Pinpoint the cell where the given text exists, returning its (x, y) midpoint coordinate. 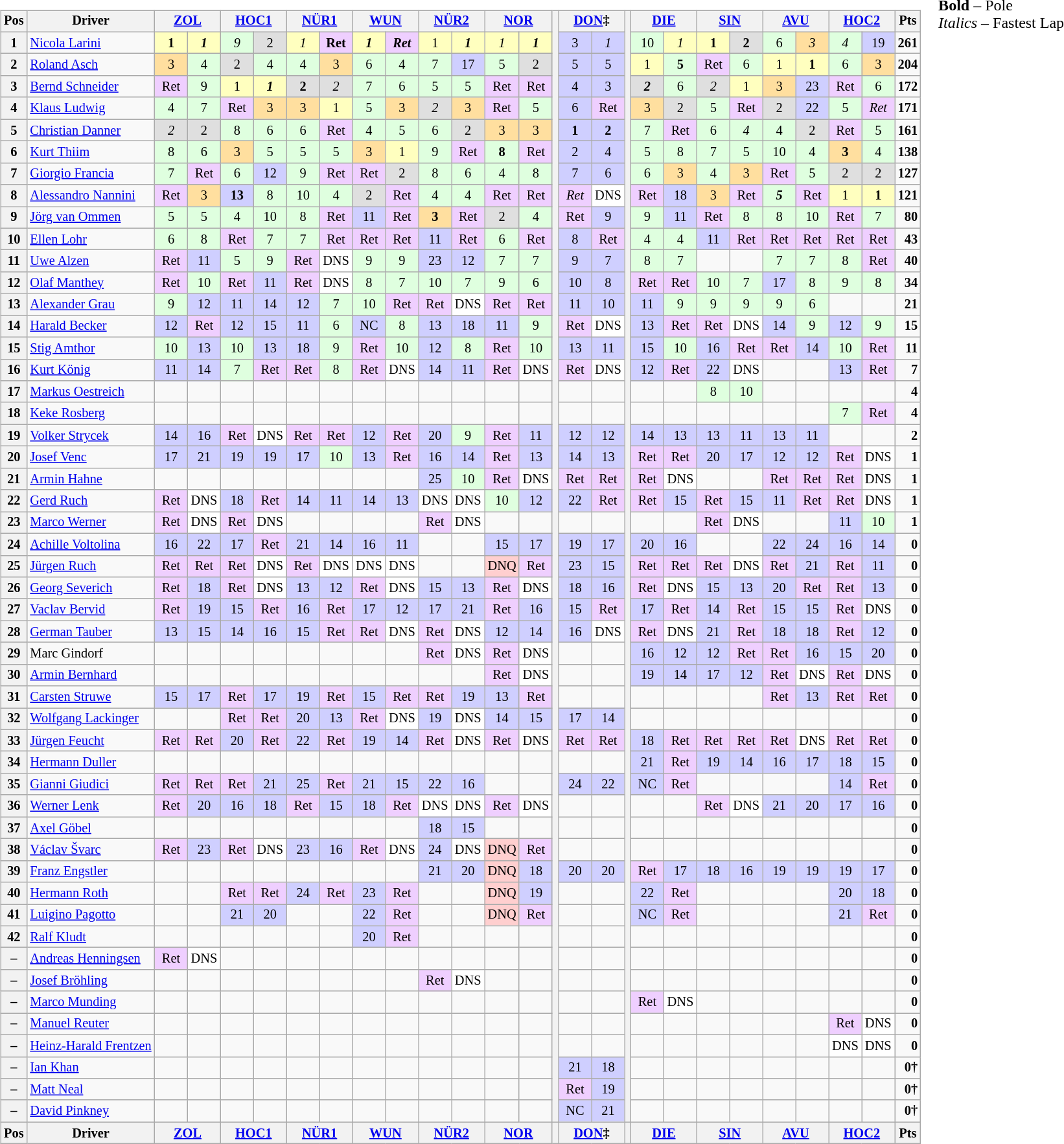
Olaf Manthey (91, 283)
Klaus Ludwig (91, 108)
Kurt König (91, 370)
Jörg van Ommen (91, 218)
Georg Severich (91, 588)
Josef Bröhling (91, 981)
172 (908, 87)
Hermann Roth (91, 893)
33 (14, 740)
Achille Voltolina (91, 544)
41 (14, 915)
127 (908, 174)
Wolfgang Lackinger (91, 719)
Marco Munding (91, 1002)
Alexander Grau (91, 304)
German Tauber (91, 632)
38 (14, 850)
Stig Amthor (91, 348)
Vaclav Bervid (91, 610)
Marc Gindorf (91, 654)
Volker Strycek (91, 435)
171 (908, 108)
Marco Werner (91, 523)
31 (14, 697)
43 (908, 239)
Christian Danner (91, 130)
29 (14, 654)
Uwe Alzen (91, 261)
42 (14, 937)
27 (14, 610)
36 (14, 806)
Giorgio Francia (91, 174)
Markus Oestreich (91, 392)
Roland Asch (91, 65)
39 (14, 871)
121 (908, 196)
David Pinkney (91, 1111)
Bernd Schneider (91, 87)
32 (14, 719)
Werner Lenk (91, 806)
138 (908, 152)
Andreas Henningsen (91, 959)
Hermann Duller (91, 762)
Heinz-Harald Frentzen (91, 1046)
204 (908, 65)
28 (14, 632)
261 (908, 43)
Carsten Struwe (91, 697)
Keke Rosberg (91, 413)
Alessandro Nannini (91, 196)
37 (14, 828)
Václav Švarc (91, 850)
Josef Venc (91, 457)
80 (908, 218)
Gerd Ruch (91, 501)
Luigino Pagotto (91, 915)
Gianni Giudici (91, 784)
Jürgen Feucht (91, 740)
Armin Hahne (91, 479)
Ellen Lohr (91, 239)
161 (908, 130)
Ralf Kludt (91, 937)
30 (14, 675)
Armin Bernhard (91, 675)
Franz Engstler (91, 871)
Ian Khan (91, 1068)
Jürgen Ruch (91, 566)
Matt Neal (91, 1090)
35 (14, 784)
Kurt Thiim (91, 152)
Axel Göbel (91, 828)
26 (14, 588)
Nicola Larini (91, 43)
Harald Becker (91, 326)
Manuel Reuter (91, 1024)
